From the cell containing the given text, extract its center point as [x, y] coordinate. 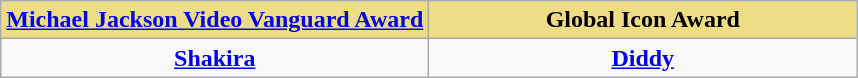
Diddy [643, 58]
Global Icon Award [643, 20]
Shakira [215, 58]
Michael Jackson Video Vanguard Award [215, 20]
